Search for the cell housing the specified text and yield its (x, y) center coordinate. 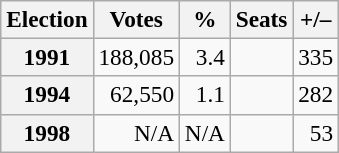
+/– (316, 19)
1.1 (204, 95)
Votes (136, 19)
1994 (47, 95)
Seats (262, 19)
62,550 (136, 95)
3.4 (204, 57)
53 (316, 133)
188,085 (136, 57)
Election (47, 19)
282 (316, 95)
1998 (47, 133)
1991 (47, 57)
% (204, 19)
335 (316, 57)
